Search for the cell housing the specified text and yield its [x, y] center coordinate. 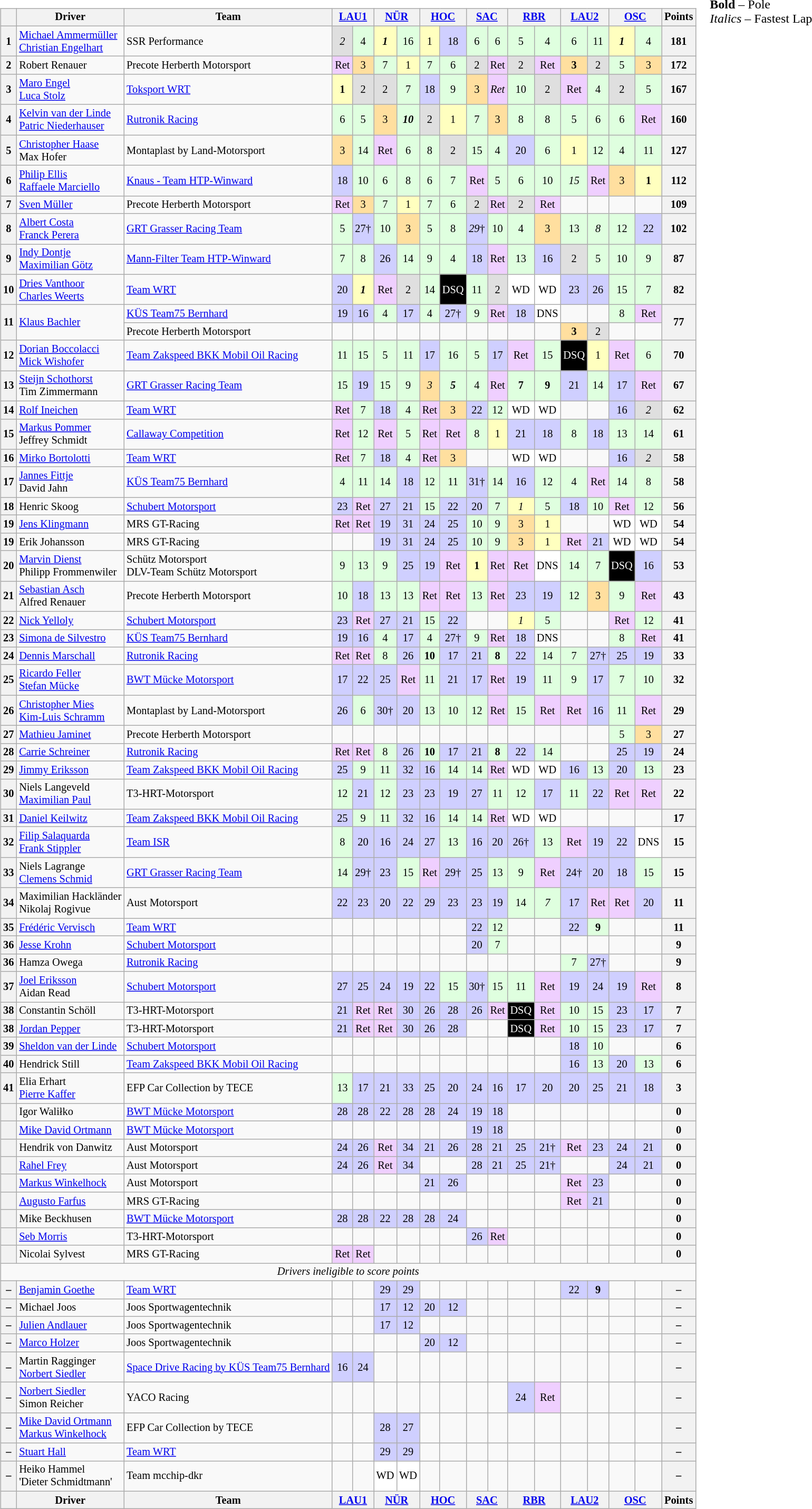
160 [679, 120]
Norbert Siedler Simon Reicher [70, 1398]
Erik Johansson [70, 542]
Nick Yelloly [70, 620]
Rolf Ineichen [70, 410]
181 [679, 41]
Martin Ragginger Norbert Siedler [70, 1367]
Steijn Schothorst Tim Zimmermann [70, 386]
109 [679, 205]
43 [679, 597]
Dries Vanthoor Charles Weerts [70, 290]
Marvin Dienst Philipp Frommenwiler [70, 566]
Jordan Pepper [70, 1029]
Stuart Hall [70, 1452]
Team ISR [228, 842]
77 [679, 323]
39 [8, 1046]
Seb Morris [70, 1236]
Julien Andlauer [70, 1325]
Henric Skoog [70, 506]
Toksport WRT [228, 90]
Callaway Competition [228, 434]
62 [679, 410]
Hamza Owega [70, 963]
61 [679, 434]
53 [679, 566]
Daniel Keilwitz [70, 818]
Kelvin van der Linde Patric Niederhauser [70, 120]
Schütz Motorsport DLV-Team Schütz Motorsport [228, 566]
Sebastian Asch Alfred Renauer [70, 597]
Niels Lagrange Clemens Schmid [70, 873]
Indy Dontje Maximilian Götz [70, 259]
Sheldon van der Linde [70, 1046]
Albert Costa Franck Perera [70, 229]
Christopher Haase Max Hofer [70, 150]
Robert Renauer [70, 65]
35 [8, 927]
Niels Langeveld Maximilian Paul [70, 794]
Michael Ammermüller Christian Engelhart [70, 41]
67 [679, 386]
Simona de Silvestro [70, 638]
70 [679, 355]
87 [679, 259]
Joel Eriksson Aidan Read [70, 987]
24† [574, 873]
Augusto Farfus [70, 1201]
40 [8, 1064]
82 [679, 290]
Dennis Marschall [70, 656]
Ricardo Feller Stefan Mücke [70, 680]
Nicolai Sylvest [70, 1254]
Marco Holzer [70, 1343]
Jesse Krohn [70, 945]
Sven Müller [70, 205]
112 [679, 181]
Space Drive Racing by KÜS Team75 Bernhard [228, 1367]
167 [679, 90]
Mirko Bortolotti [70, 458]
31† [477, 482]
Drivers ineligible to score points [348, 1272]
Elia Erhart Pierre Kaffer [70, 1088]
Heiko Hammel 'Dieter Schmidtmann' [70, 1476]
Hendrik von Danwitz [70, 1148]
Klaus Bachler [70, 323]
Carrie Schreiner [70, 752]
Team mcchip-dkr [228, 1476]
172 [679, 65]
Frédéric Vervisch [70, 927]
Christopher Mies Kim-Luis Schramm [70, 710]
Michael Joos [70, 1308]
102 [679, 229]
37 [8, 987]
Dorian Boccolacci Mick Wishofer [70, 355]
Markus Winkelhock [70, 1183]
Igor Waliłko [70, 1112]
56 [679, 506]
Hendrick Still [70, 1064]
26† [521, 842]
Mann-Filter Team HTP-Winward [228, 259]
Knaus - Team HTP-Winward [228, 181]
YACO Racing [228, 1398]
Philip Ellis Raffaele Marciello [70, 181]
Jimmy Eriksson [70, 770]
Constantin Schöll [70, 1011]
Mathieu Jaminet [70, 735]
Markus Pommer Jeffrey Schmidt [70, 434]
Jens Klingmann [70, 524]
SSR Performance [228, 41]
Jannes Fittje David Jahn [70, 482]
Mike David Ortmann [70, 1130]
Maro Engel Luca Stolz [70, 90]
Filip Salaquarda Frank Stippler [70, 842]
Mike David Ortmann Markus Winkelhock [70, 1428]
Mike Beckhusen [70, 1219]
127 [679, 150]
Maximilian Hackländer Nikolaj Rogivue [70, 903]
Rahel Frey [70, 1166]
Benjamin Goethe [70, 1290]
